For the text-containing cell, return its midpoint in [X, Y] coordinate format. 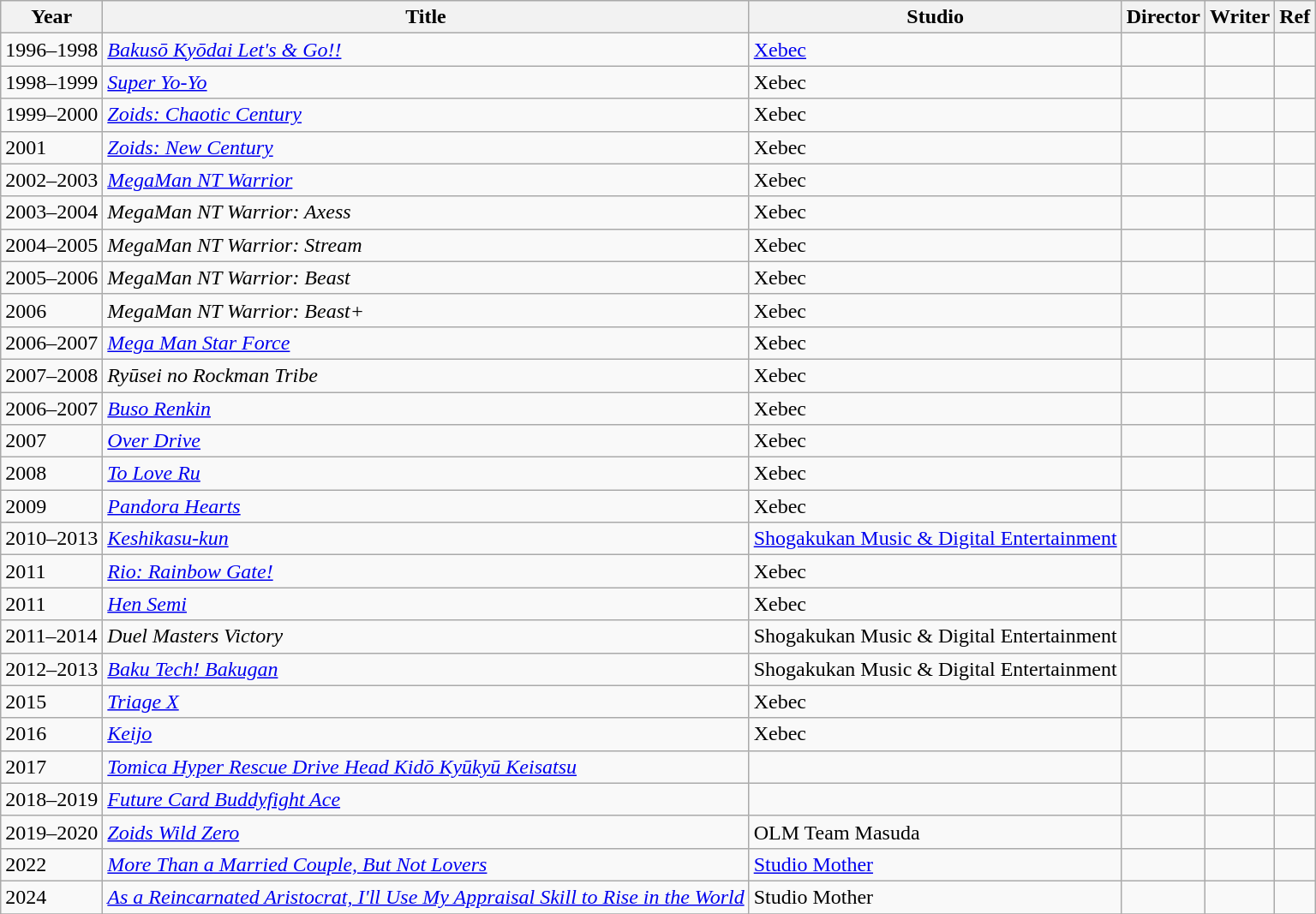
Zoids Wild Zero [426, 832]
More Than a Married Couple, But Not Lovers [426, 864]
1996–1998 [51, 50]
Zoids: New Century [426, 147]
Over Drive [426, 441]
2003–2004 [51, 212]
Triage X [426, 702]
2008 [51, 474]
2022 [51, 864]
Keijo [426, 734]
2009 [51, 506]
OLM Team Masuda [936, 832]
Ryūsei no Rockman Tribe [426, 375]
MegaMan NT Warrior: Beast [426, 278]
2004–2005 [51, 245]
MegaMan NT Warrior: Axess [426, 212]
2006 [51, 310]
Future Card Buddyfight Ace [426, 799]
Super Yo-Yo [426, 82]
Year [51, 17]
Baku Tech! Bakugan [426, 669]
2011–2014 [51, 636]
Buso Renkin [426, 409]
Bakusō Kyōdai Let's & Go!! [426, 50]
Tomica Hyper Rescue Drive Head Kidō Kyūkyū Keisatsu [426, 767]
Keshikasu-kun [426, 539]
2017 [51, 767]
MegaMan NT Warrior: Beast+ [426, 310]
2010–2013 [51, 539]
2018–2019 [51, 799]
Ref [1295, 17]
MegaMan NT Warrior: Stream [426, 245]
2001 [51, 147]
2005–2006 [51, 278]
2012–2013 [51, 669]
MegaMan NT Warrior [426, 180]
2019–2020 [51, 832]
Director [1163, 17]
2007–2008 [51, 375]
Duel Masters Victory [426, 636]
As a Reincarnated Aristocrat, I'll Use My Appraisal Skill to Rise in the World [426, 897]
1998–1999 [51, 82]
Zoids: Chaotic Century [426, 115]
2007 [51, 441]
Pandora Hearts [426, 506]
Studio [936, 17]
1999–2000 [51, 115]
Rio: Rainbow Gate! [426, 571]
2024 [51, 897]
2015 [51, 702]
Mega Man Star Force [426, 343]
Title [426, 17]
Hen Semi [426, 604]
Writer [1239, 17]
2016 [51, 734]
To Love Ru [426, 474]
2002–2003 [51, 180]
